Identify which cell holds the provided text, then report its (x, y) central coordinate. 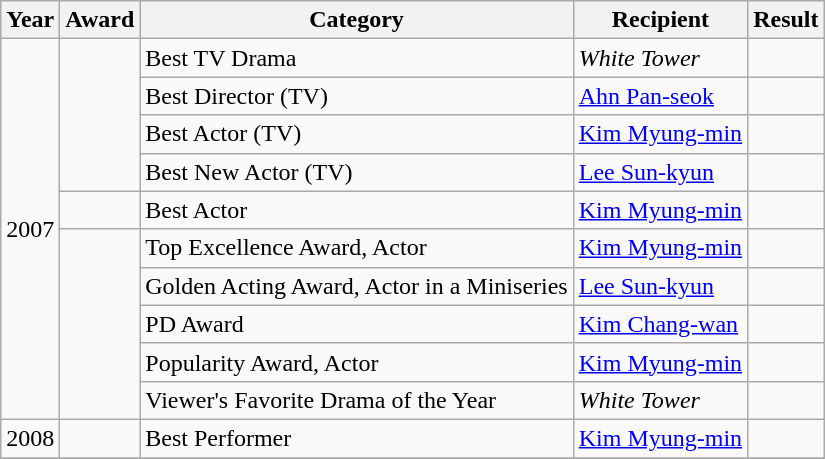
Result (786, 20)
Ahn Pan-seok (660, 96)
Award (100, 20)
Popularity Award, Actor (356, 362)
Recipient (660, 20)
Top Excellence Award, Actor (356, 248)
Viewer's Favorite Drama of the Year (356, 400)
Best Actor (356, 210)
Best Performer (356, 438)
PD Award (356, 324)
Best Director (TV) (356, 96)
Kim Chang-wan (660, 324)
Best TV Drama (356, 58)
2007 (30, 230)
Year (30, 20)
Best Actor (TV) (356, 134)
2008 (30, 438)
Golden Acting Award, Actor in a Miniseries (356, 286)
Best New Actor (TV) (356, 172)
Category (356, 20)
